Locate the cell with the specified text and output its (X, Y) center coordinate. 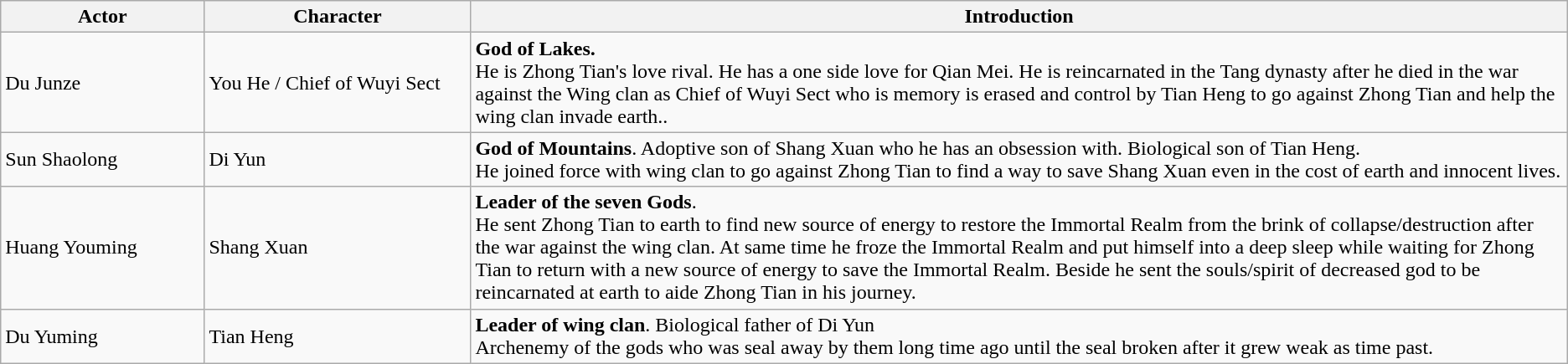
Actor (102, 17)
Du Yuming (102, 336)
Du Junze (102, 82)
Di Yun (338, 159)
Shang Xuan (338, 248)
Introduction (1019, 17)
Character (338, 17)
Huang Youming (102, 248)
Sun Shaolong (102, 159)
Tian Heng (338, 336)
You He / Chief of Wuyi Sect (338, 82)
